For the text-containing cell, return its midpoint in (x, y) coordinate format. 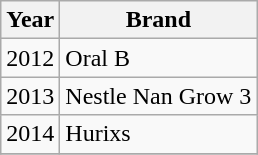
2012 (30, 58)
Nestle Nan Grow 3 (158, 96)
2013 (30, 96)
Brand (158, 20)
Year (30, 20)
Oral B (158, 58)
Hurixs (158, 134)
2014 (30, 134)
